Detect which cell encompasses the target text, then output its [X, Y] center coordinate. 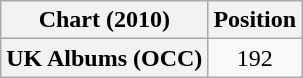
UK Albums (OCC) [104, 58]
192 [255, 58]
Chart (2010) [104, 20]
Position [255, 20]
